Return the [X, Y] coordinate for the center point of the cell that contains the specified text.  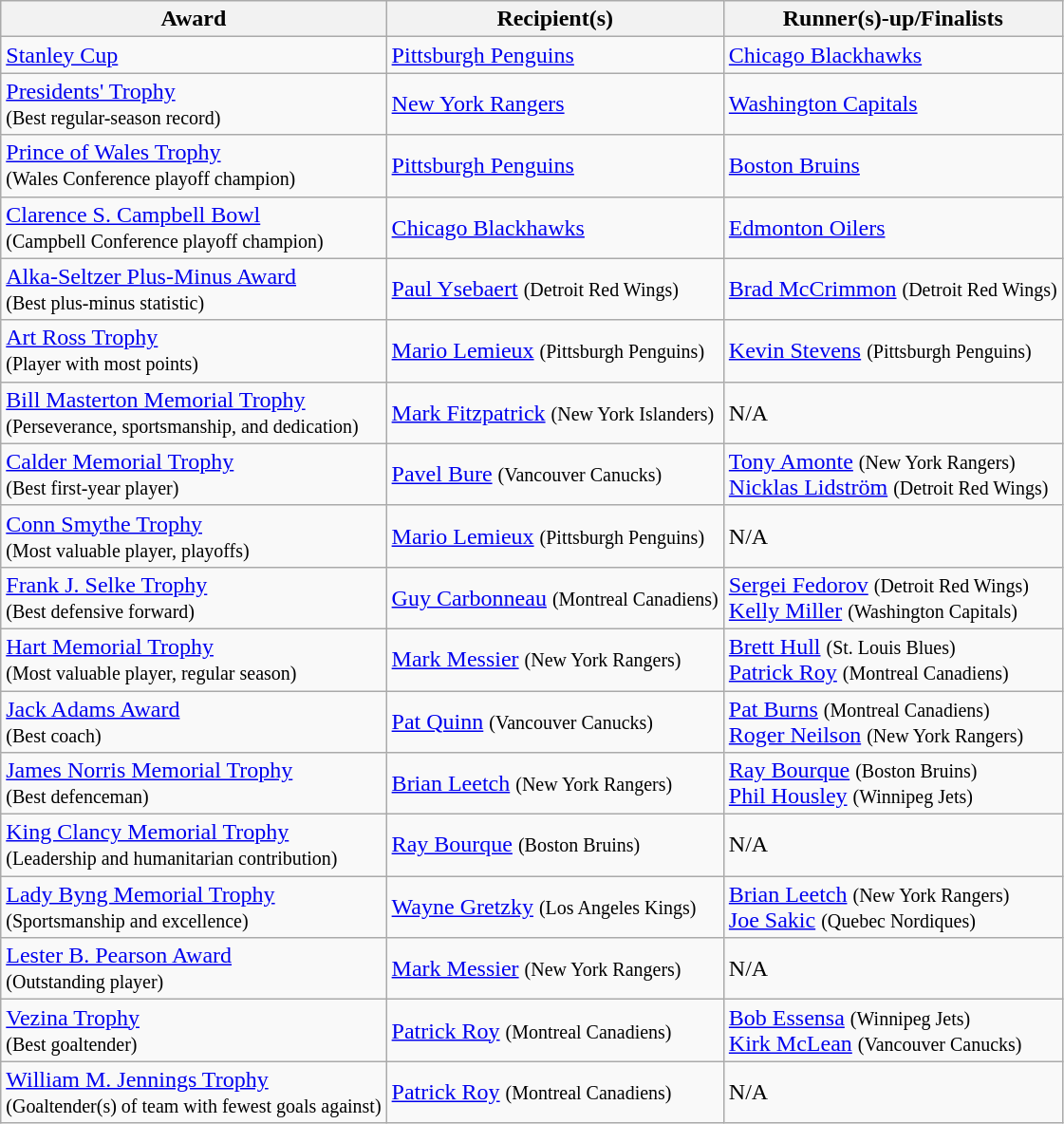
Wayne Gretzky (Los Angeles Kings) [554, 908]
Frank J. Selke Trophy(Best defensive forward) [194, 598]
Kevin Stevens (Pittsburgh Penguins) [892, 351]
William M. Jennings Trophy(Goaltender(s) of team with fewest goals against) [194, 1092]
Conn Smythe Trophy(Most valuable player, playoffs) [194, 535]
Art Ross Trophy(Player with most points) [194, 351]
Paul Ysebaert (Detroit Red Wings) [554, 289]
Brad McCrimmon (Detroit Red Wings) [892, 289]
Clarence S. Campbell Bowl(Campbell Conference playoff champion) [194, 228]
Guy Carbonneau (Montreal Canadiens) [554, 598]
Brian Leetch (New York Rangers) [554, 784]
Award [194, 19]
Mark Fitzpatrick (New York Islanders) [554, 412]
Lester B. Pearson Award(Outstanding player) [194, 968]
James Norris Memorial Trophy(Best defenceman) [194, 784]
Pat Quinn (Vancouver Canucks) [554, 721]
Alka-Seltzer Plus-Minus Award(Best plus-minus statistic) [194, 289]
Prince of Wales Trophy(Wales Conference playoff champion) [194, 165]
Jack Adams Award(Best coach) [194, 721]
Lady Byng Memorial Trophy(Sportsmanship and excellence) [194, 908]
Sergei Fedorov (Detroit Red Wings)Kelly Miller (Washington Capitals) [892, 598]
Stanley Cup [194, 55]
Tony Amonte (New York Rangers)Nicklas Lidström (Detroit Red Wings) [892, 475]
New York Rangers [554, 104]
Pat Burns (Montreal Canadiens)Roger Neilson (New York Rangers) [892, 721]
Hart Memorial Trophy(Most valuable player, regular season) [194, 659]
Runner(s)-up/Finalists [892, 19]
Vezina Trophy(Best goaltender) [194, 1031]
Recipient(s) [554, 19]
Calder Memorial Trophy(Best first-year player) [194, 475]
Bill Masterton Memorial Trophy(Perseverance, sportsmanship, and dedication) [194, 412]
Edmonton Oilers [892, 228]
Boston Bruins [892, 165]
Washington Capitals [892, 104]
King Clancy Memorial Trophy(Leadership and humanitarian contribution) [194, 845]
Bob Essensa (Winnipeg Jets)Kirk McLean (Vancouver Canucks) [892, 1031]
Brett Hull (St. Louis Blues)Patrick Roy (Montreal Canadiens) [892, 659]
Brian Leetch (New York Rangers)Joe Sakic (Quebec Nordiques) [892, 908]
Ray Bourque (Boston Bruins)Phil Housley (Winnipeg Jets) [892, 784]
Pavel Bure (Vancouver Canucks) [554, 475]
Presidents' Trophy(Best regular-season record) [194, 104]
Ray Bourque (Boston Bruins) [554, 845]
